Detect which cell encompasses the target text, then output its [X, Y] center coordinate. 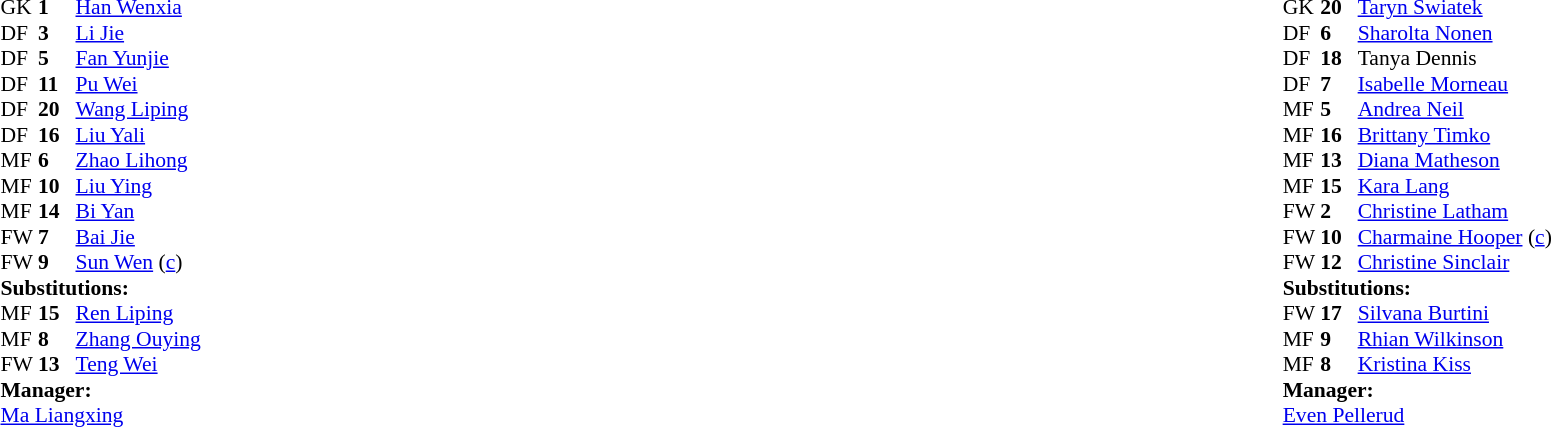
14 [57, 211]
Fan Yunjie [138, 59]
Zhang Ouying [138, 339]
Li Jie [138, 33]
2 [1339, 211]
Pu Wei [138, 84]
Substitutions: [100, 288]
Sun Wen (c) [138, 263]
Liu Ying [138, 186]
3 [57, 33]
Teng Wei [138, 365]
20 [57, 109]
Manager: [100, 390]
Ren Liping [138, 313]
Bi Yan [138, 211]
12 [1339, 263]
Bai Jie [138, 237]
Wang Liping [138, 109]
17 [1339, 313]
18 [1339, 59]
Zhao Lihong [138, 161]
Liu Yali [138, 135]
11 [57, 84]
